Scan for the cell matching the given text and deliver its (x, y) coordinate at center. 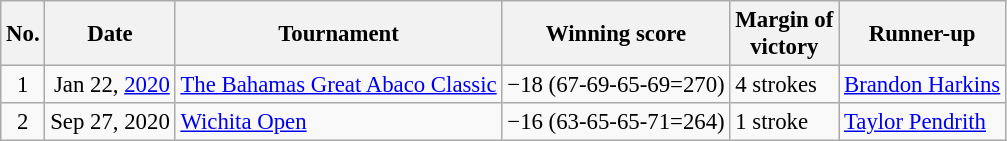
Brandon Harkins (922, 85)
1 (23, 85)
Taylor Pendrith (922, 122)
4 strokes (784, 85)
−16 (63-65-65-71=264) (616, 122)
No. (23, 34)
Sep 27, 2020 (110, 122)
Winning score (616, 34)
The Bahamas Great Abaco Classic (338, 85)
−18 (67-69-65-69=270) (616, 85)
Tournament (338, 34)
1 stroke (784, 122)
Runner-up (922, 34)
Margin ofvictory (784, 34)
Wichita Open (338, 122)
2 (23, 122)
Date (110, 34)
Jan 22, 2020 (110, 85)
